Scan for the cell matching the given text and deliver its (x, y) coordinate at center. 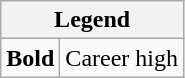
Legend (92, 20)
Bold (30, 58)
Career high (122, 58)
